Find where the given text appears and provide that cell's center as [X, Y] coordinate. 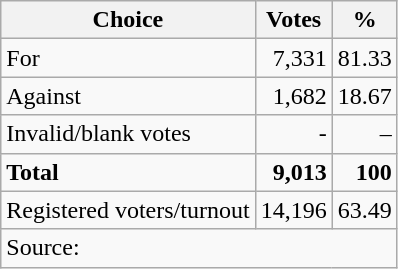
- [294, 134]
Total [128, 172]
Votes [294, 20]
% [364, 20]
Source: [199, 248]
Invalid/blank votes [128, 134]
For [128, 58]
1,682 [294, 96]
Against [128, 96]
100 [364, 172]
81.33 [364, 58]
9,013 [294, 172]
Registered voters/turnout [128, 210]
63.49 [364, 210]
7,331 [294, 58]
Choice [128, 20]
– [364, 134]
18.67 [364, 96]
14,196 [294, 210]
